Search for the cell housing the specified text and yield its [x, y] center coordinate. 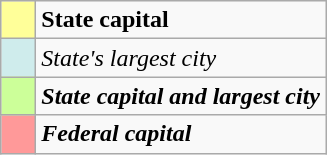
State's largest city [181, 58]
State capital and largest city [181, 96]
State capital [181, 20]
Federal capital [181, 134]
